Return (x, y) of the center of cell containing provided text 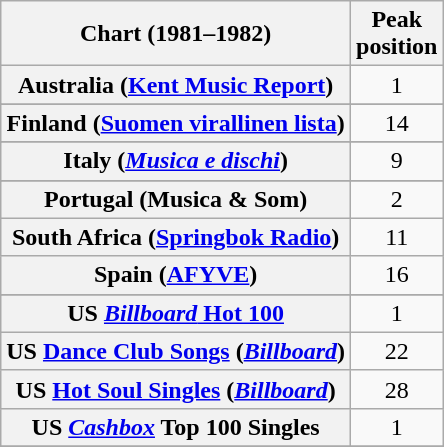
Spain (AFYVE) (176, 275)
Australia (Kent Music Report) (176, 85)
2 (397, 199)
22 (397, 351)
Chart (1981–1982) (176, 34)
US Dance Club Songs (Billboard) (176, 351)
14 (397, 123)
28 (397, 389)
US Hot Soul Singles (Billboard) (176, 389)
Peakposition (397, 34)
9 (397, 161)
11 (397, 237)
US Billboard Hot 100 (176, 313)
Italy (Musica e dischi) (176, 161)
Finland (Suomen virallinen lista) (176, 123)
US Cashbox Top 100 Singles (176, 427)
Portugal (Musica & Som) (176, 199)
South Africa (Springbok Radio) (176, 237)
16 (397, 275)
